From the cell containing the given text, extract its center point as (X, Y) coordinate. 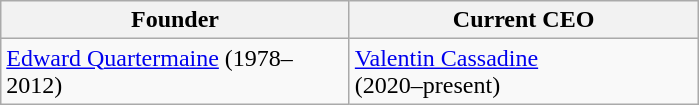
Current CEO (524, 20)
Founder (176, 20)
Edward Quartermaine (1978–2012) (176, 72)
Valentin Cassadine (2020–present) (524, 72)
